Capture the cell that displays the provided text and extract its [X, Y] central coordinate. 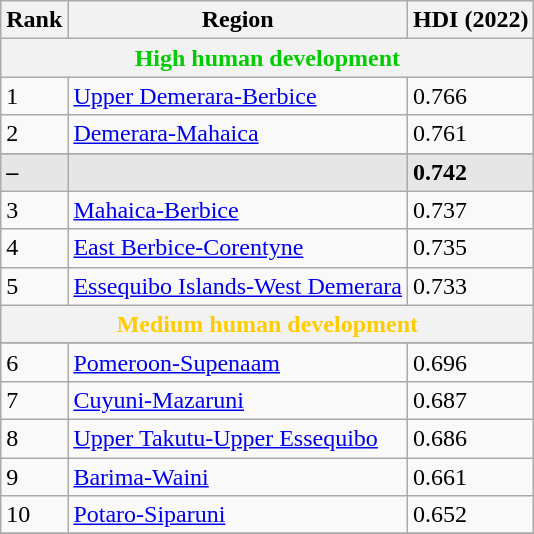
0.761 [471, 134]
0.737 [471, 210]
3 [34, 210]
8 [34, 438]
Demerara-Mahaica [238, 134]
0.742 [471, 172]
0.696 [471, 362]
0.733 [471, 286]
Upper Demerara-Berbice [238, 96]
0.661 [471, 477]
– [34, 172]
Pomeroon-Supenaam [238, 362]
6 [34, 362]
10 [34, 515]
Upper Takutu-Upper Essequibo [238, 438]
East Berbice-Corentyne [238, 248]
9 [34, 477]
Potaro-Siparuni [238, 515]
0.686 [471, 438]
Cuyuni-Mazaruni [238, 400]
0.735 [471, 248]
5 [34, 286]
0.766 [471, 96]
Barima-Waini [238, 477]
Mahaica-Berbice [238, 210]
Medium human development [268, 324]
1 [34, 96]
High human development [268, 58]
0.652 [471, 515]
7 [34, 400]
0.687 [471, 400]
Region [238, 20]
2 [34, 134]
4 [34, 248]
HDI (2022) [471, 20]
Rank [34, 20]
Essequibo Islands-West Demerara [238, 286]
